Scan for the cell matching the given text and deliver its [x, y] coordinate at center. 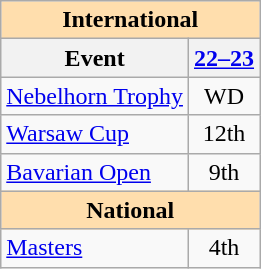
Warsaw Cup [95, 134]
National [130, 210]
Nebelhorn Trophy [95, 96]
4th [224, 248]
WD [224, 96]
International [130, 20]
12th [224, 134]
Bavarian Open [95, 172]
Event [95, 58]
9th [224, 172]
22–23 [224, 58]
Masters [95, 248]
